Find where the given text appears and provide that cell's center as (x, y) coordinate. 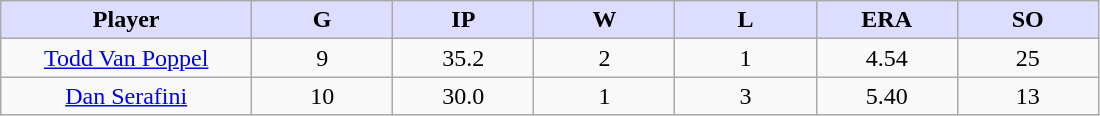
4.54 (886, 58)
SO (1028, 20)
L (746, 20)
IP (464, 20)
Dan Serafini (126, 96)
W (604, 20)
30.0 (464, 96)
2 (604, 58)
G (322, 20)
25 (1028, 58)
13 (1028, 96)
3 (746, 96)
35.2 (464, 58)
10 (322, 96)
9 (322, 58)
Player (126, 20)
5.40 (886, 96)
Todd Van Poppel (126, 58)
ERA (886, 20)
